Identify which cell holds the provided text, then report its [x, y] central coordinate. 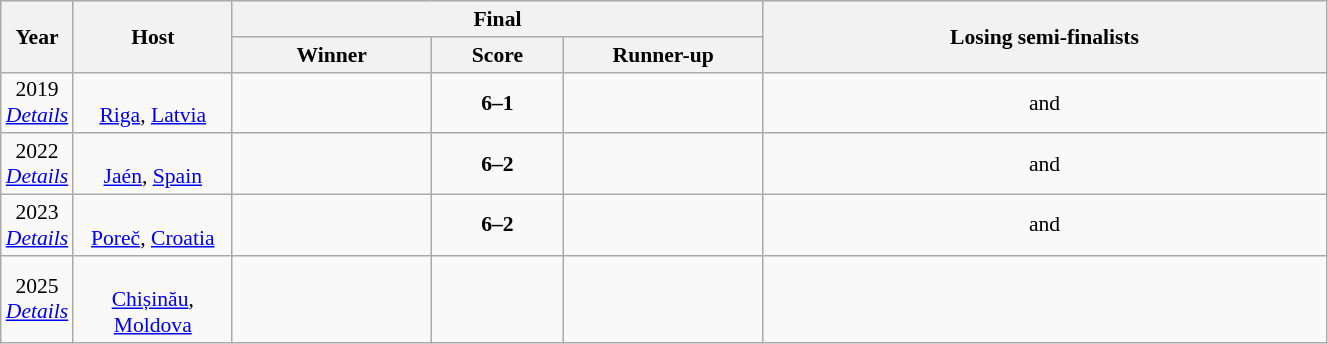
Riga, Latvia [152, 102]
Jaén, Spain [152, 164]
6–1 [498, 102]
Score [498, 55]
2022Details [37, 164]
Runner-up [664, 55]
Host [152, 36]
2025Details [37, 300]
Year [37, 36]
Losing semi-finalists [1045, 36]
Winner [332, 55]
2023Details [37, 226]
Poreč, Croatia [152, 226]
Final [497, 19]
2019Details [37, 102]
Chișinău, Moldova [152, 300]
